Search for the cell housing the specified text and yield its (x, y) center coordinate. 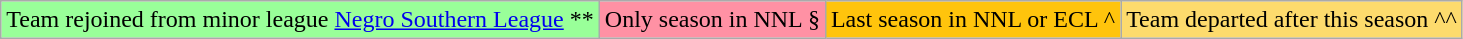
Team departed after this season ^^ (1292, 20)
Only season in NNL § (712, 20)
Last season in NNL or ECL ^ (972, 20)
Team rejoined from minor league Negro Southern League ** (300, 20)
